Search for the cell housing the specified text and yield its (X, Y) center coordinate. 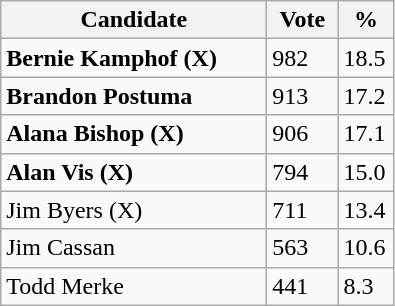
10.6 (366, 248)
17.1 (366, 134)
17.2 (366, 96)
711 (302, 210)
Alan Vis (X) (134, 172)
Candidate (134, 20)
441 (302, 286)
906 (302, 134)
Jim Cassan (134, 248)
Vote (302, 20)
15.0 (366, 172)
982 (302, 58)
18.5 (366, 58)
Alana Bishop (X) (134, 134)
563 (302, 248)
13.4 (366, 210)
Todd Merke (134, 286)
% (366, 20)
Brandon Postuma (134, 96)
8.3 (366, 286)
Bernie Kamphof (X) (134, 58)
Jim Byers (X) (134, 210)
794 (302, 172)
913 (302, 96)
